Provide the (x, y) coordinate of the cell's center where the given text is located.  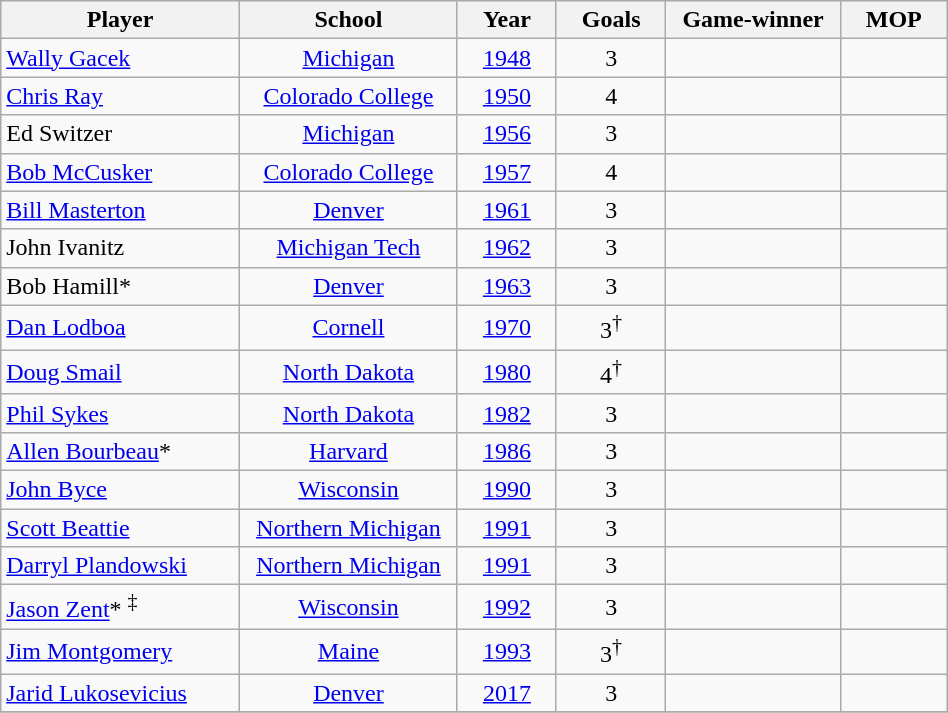
Scott Beattie (120, 528)
Michigan Tech (348, 248)
1970 (506, 328)
Ed Switzer (120, 134)
Doug Smail (120, 372)
Wally Gacek (120, 58)
1956 (506, 134)
MOP (894, 20)
Jim Montgomery (120, 652)
Bob McCusker (120, 172)
1986 (506, 451)
1990 (506, 489)
John Ivanitz (120, 248)
Jarid Lukosevicius (120, 693)
1957 (506, 172)
Game-winner (753, 20)
Cornell (348, 328)
John Byce (120, 489)
Player (120, 20)
1950 (506, 96)
Harvard (348, 451)
1993 (506, 652)
Goals (611, 20)
4† (611, 372)
Jason Zent* ‡ (120, 608)
Phil Sykes (120, 413)
1992 (506, 608)
1982 (506, 413)
Allen Bourbeau* (120, 451)
1962 (506, 248)
Chris Ray (120, 96)
1980 (506, 372)
Dan Lodboa (120, 328)
School (348, 20)
Year (506, 20)
Bob Hamill* (120, 286)
1961 (506, 210)
2017 (506, 693)
1948 (506, 58)
Darryl Plandowski (120, 566)
Bill Masterton (120, 210)
1963 (506, 286)
Maine (348, 652)
